Determine the (x, y) coordinate at the center of the cell enclosing the given text.  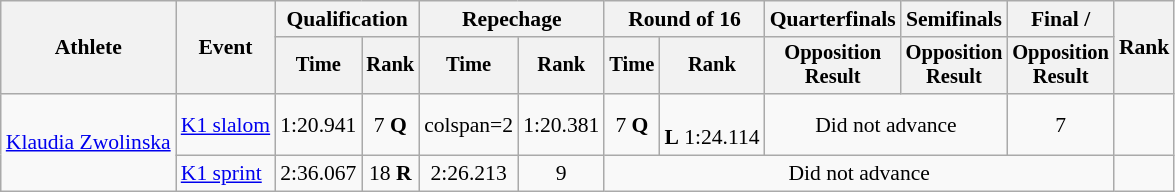
Semifinals (954, 19)
K1 sprint (226, 174)
Final / (1060, 19)
Quarterfinals (833, 19)
Klaudia Zwolinska (88, 142)
K1 slalom (226, 124)
1:20.941 (318, 124)
Repechage (512, 19)
1:20.381 (561, 124)
L 1:24.114 (712, 124)
colspan=2 (468, 124)
Round of 16 (684, 19)
7 (1060, 124)
2:26.213 (468, 174)
18 R (391, 174)
Athlete (88, 48)
Event (226, 48)
2:36.067 (318, 174)
Qualification (347, 19)
9 (561, 174)
